Search for the cell housing the specified text and yield its [x, y] center coordinate. 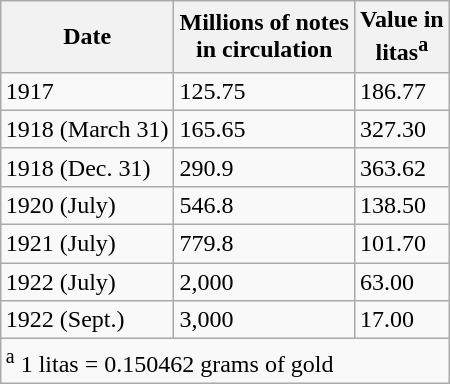
1920 (July) [87, 205]
165.65 [264, 129]
17.00 [402, 320]
546.8 [264, 205]
3,000 [264, 320]
1917 [87, 91]
1922 (July) [87, 282]
1922 (Sept.) [87, 320]
186.77 [402, 91]
Date [87, 37]
Value in litasa [402, 37]
63.00 [402, 282]
779.8 [264, 244]
1918 (Dec. 31) [87, 167]
2,000 [264, 282]
327.30 [402, 129]
1918 (March 31) [87, 129]
1921 (July) [87, 244]
138.50 [402, 205]
101.70 [402, 244]
125.75 [264, 91]
a 1 litas = 0.150462 grams of gold [224, 362]
363.62 [402, 167]
290.9 [264, 167]
Millions of notes in circulation [264, 37]
